Search for the cell housing the specified text and yield its [X, Y] center coordinate. 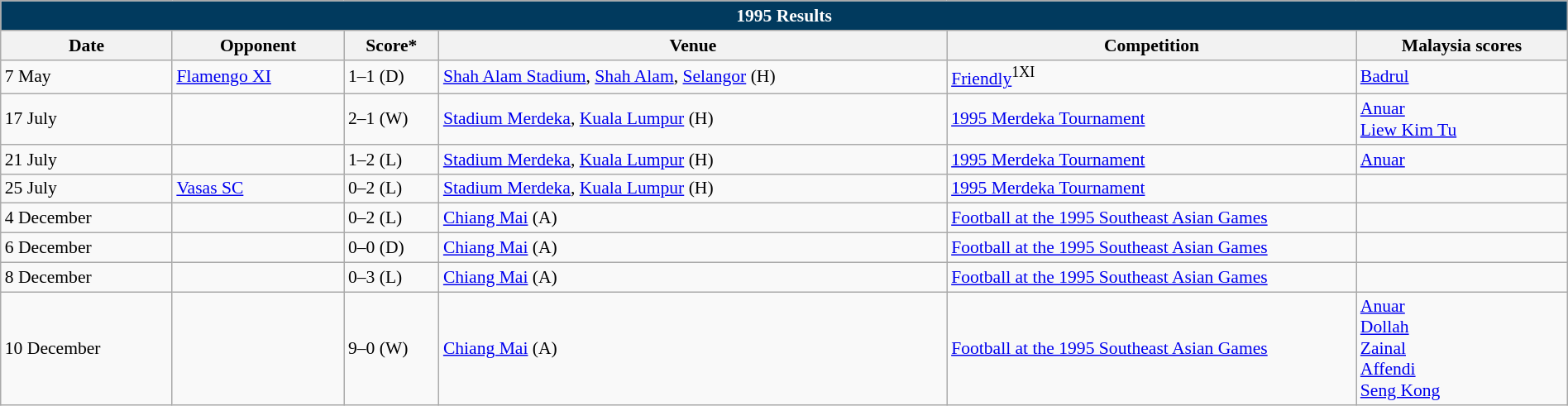
Vasas SC [258, 189]
Anuar Dollah Zainal Affendi Seng Kong [1462, 349]
Anuar [1462, 160]
Flamengo XI [258, 76]
25 July [87, 189]
21 July [87, 160]
0–0 (D) [392, 248]
6 December [87, 248]
Malaysia scores [1462, 45]
Competition [1151, 45]
7 May [87, 76]
9–0 (W) [392, 349]
Anuar Liew Kim Tu [1462, 119]
17 July [87, 119]
1–1 (D) [392, 76]
1995 Results [784, 16]
Score* [392, 45]
2–1 (W) [392, 119]
Badrul [1462, 76]
8 December [87, 277]
10 December [87, 349]
Venue [693, 45]
0–3 (L) [392, 277]
1–2 (L) [392, 160]
Date [87, 45]
Opponent [258, 45]
4 December [87, 218]
Shah Alam Stadium, Shah Alam, Selangor (H) [693, 76]
Friendly1XI [1151, 76]
